From the cell containing the given text, extract its center point as [x, y] coordinate. 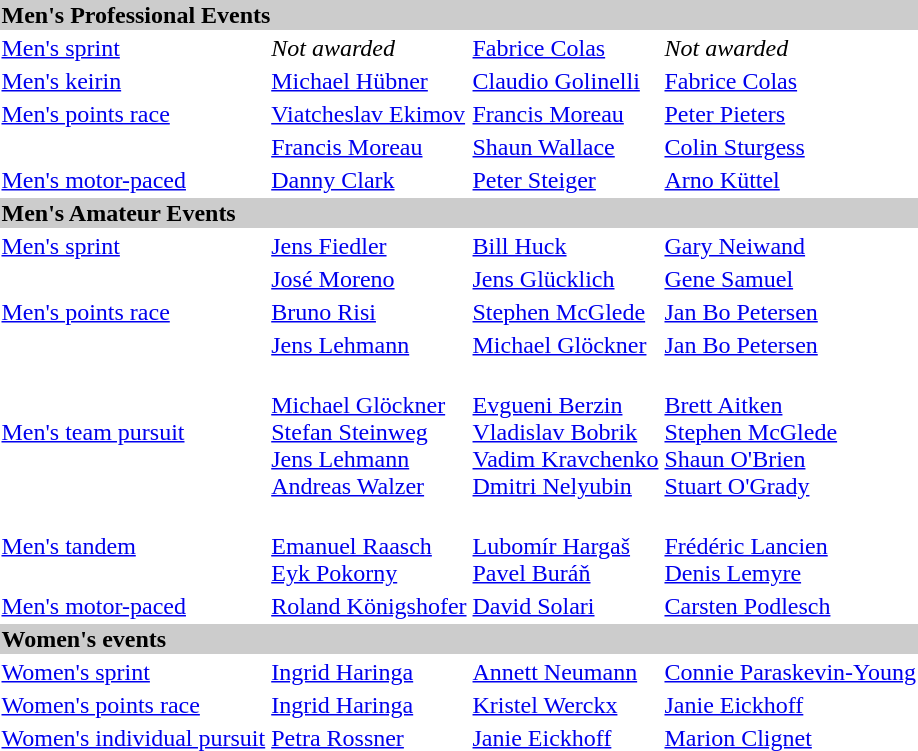
Peter Steiger [566, 180]
Arno Küttel [790, 180]
Jens Fiedler [369, 246]
Men's Professional Events [459, 15]
Stephen McGlede [566, 312]
Jens Glücklich [566, 279]
Lubomír Hargaš Pavel Buráň [566, 546]
Michael Glöckner Stefan Steinweg Jens Lehmann Andreas Walzer [369, 432]
Men's Amateur Events [459, 213]
David Solari [566, 606]
Danny Clark [369, 180]
Janie Eickhoff [790, 705]
Men's tandem [134, 546]
Viatcheslav Ekimov [369, 114]
Claudio Golinelli [566, 81]
Frédéric Lancien Denis Lemyre [790, 546]
Bruno Risi [369, 312]
José Moreno [369, 279]
Kristel Werckx [566, 705]
Peter Pieters [790, 114]
Gene Samuel [790, 279]
Annett Neumann [566, 672]
Michael Glöckner [566, 345]
Emanuel Raasch Eyk Pokorny [369, 546]
Carsten Podlesch [790, 606]
Connie Paraskevin-Young [790, 672]
Jens Lehmann [369, 345]
Men's keirin [134, 81]
Michael Hübner [369, 81]
Women's sprint [134, 672]
Evgueni Berzin Vladislav Bobrik Vadim Kravchenko Dmitri Nelyubin [566, 432]
Men's team pursuit [134, 432]
Colin Sturgess [790, 147]
Women's points race [134, 705]
Women's events [459, 639]
Brett Aitken Stephen McGlede Shaun O'Brien Stuart O'Grady [790, 432]
Roland Königshofer [369, 606]
Bill Huck [566, 246]
Shaun Wallace [566, 147]
Gary Neiwand [790, 246]
